Capture the cell that displays the provided text and extract its (X, Y) central coordinate. 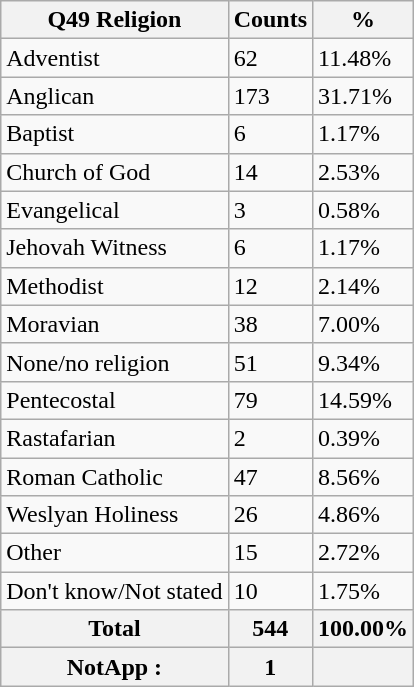
51 (270, 362)
2.72% (364, 553)
Total (114, 629)
0.58% (364, 210)
14.59% (364, 400)
1.75% (364, 591)
Counts (270, 20)
15 (270, 553)
8.56% (364, 477)
544 (270, 629)
62 (270, 58)
Adventist (114, 58)
Pentecostal (114, 400)
38 (270, 324)
Rastafarian (114, 438)
79 (270, 400)
% (364, 20)
NotApp : (114, 667)
Church of God (114, 172)
47 (270, 477)
10 (270, 591)
Weslyan Holiness (114, 515)
26 (270, 515)
2.14% (364, 286)
2 (270, 438)
Anglican (114, 96)
Baptist (114, 134)
12 (270, 286)
Jehovah Witness (114, 248)
7.00% (364, 324)
14 (270, 172)
Q49 Religion (114, 20)
1 (270, 667)
Other (114, 553)
173 (270, 96)
Roman Catholic (114, 477)
4.86% (364, 515)
0.39% (364, 438)
None/no religion (114, 362)
31.71% (364, 96)
3 (270, 210)
Moravian (114, 324)
2.53% (364, 172)
Don't know/Not stated (114, 591)
100.00% (364, 629)
Evangelical (114, 210)
Methodist (114, 286)
11.48% (364, 58)
9.34% (364, 362)
